Capture the cell that displays the provided text and extract its [x, y] central coordinate. 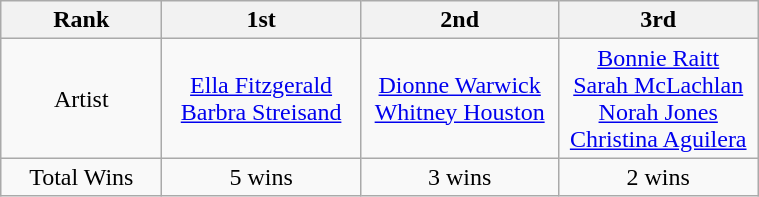
3rd [658, 20]
Ella FitzgeraldBarbra Streisand [262, 98]
2nd [460, 20]
Artist [82, 98]
1st [262, 20]
5 wins [262, 177]
Rank [82, 20]
Dionne WarwickWhitney Houston [460, 98]
3 wins [460, 177]
Total Wins [82, 177]
2 wins [658, 177]
Bonnie RaittSarah McLachlanNorah JonesChristina Aguilera [658, 98]
